Capture the cell that displays the provided text and extract its [x, y] central coordinate. 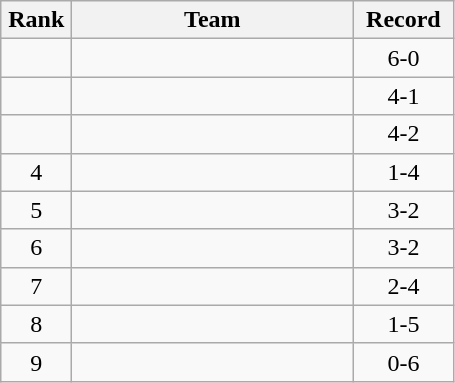
8 [36, 324]
6-0 [404, 58]
5 [36, 210]
Record [404, 20]
4-2 [404, 134]
1-5 [404, 324]
Rank [36, 20]
1-4 [404, 172]
4 [36, 172]
9 [36, 362]
0-6 [404, 362]
7 [36, 286]
Team [212, 20]
4-1 [404, 96]
2-4 [404, 286]
6 [36, 248]
